Capture the cell that displays the provided text and extract its [X, Y] central coordinate. 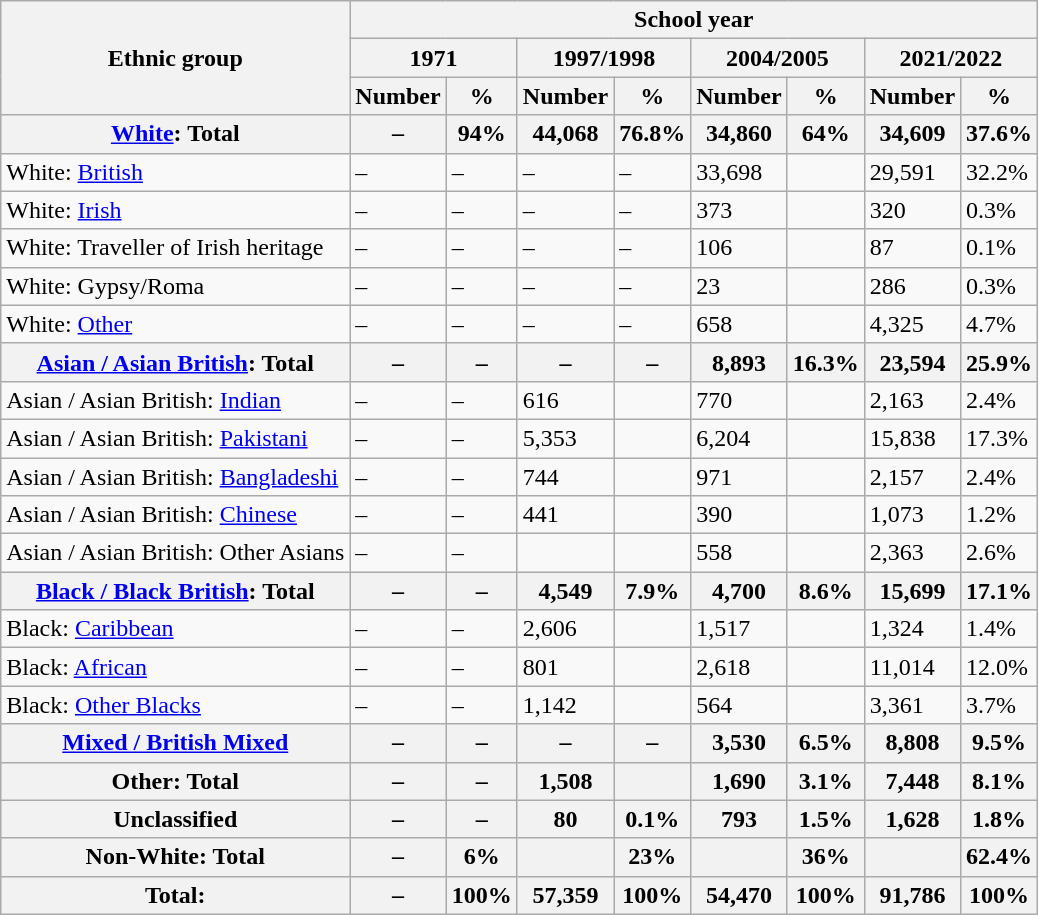
33,698 [739, 172]
2.6% [1000, 553]
4,549 [565, 591]
558 [739, 553]
1,690 [739, 781]
76.8% [652, 134]
Asian / Asian British: Pakistani [176, 438]
57,359 [565, 895]
White: Traveller of Irish heritage [176, 248]
36% [826, 857]
801 [565, 667]
2,157 [912, 477]
Black / Black British: Total [176, 591]
15,838 [912, 438]
658 [739, 324]
1,073 [912, 515]
Asian / Asian British: Total [176, 362]
2004/2005 [778, 58]
Non-White: Total [176, 857]
971 [739, 477]
87 [912, 248]
37.6% [1000, 134]
320 [912, 210]
11,014 [912, 667]
2,163 [912, 400]
1,142 [565, 705]
441 [565, 515]
Black: Other Blacks [176, 705]
106 [739, 248]
1,517 [739, 629]
2021/2022 [950, 58]
3.7% [1000, 705]
Total: [176, 895]
4.7% [1000, 324]
1.5% [826, 819]
Asian / Asian British: Chinese [176, 515]
White: Total [176, 134]
34,609 [912, 134]
286 [912, 286]
School year [694, 20]
1.4% [1000, 629]
9.5% [1000, 743]
1.8% [1000, 819]
2,618 [739, 667]
23% [652, 857]
Ethnic group [176, 58]
Black: Caribbean [176, 629]
15,699 [912, 591]
770 [739, 400]
25.9% [1000, 362]
1,508 [565, 781]
Asian / Asian British: Bangladeshi [176, 477]
7.9% [652, 591]
Other: Total [176, 781]
6,204 [739, 438]
616 [565, 400]
17.1% [1000, 591]
7,448 [912, 781]
3,361 [912, 705]
373 [739, 210]
4,325 [912, 324]
3.1% [826, 781]
564 [739, 705]
8,808 [912, 743]
44,068 [565, 134]
23 [739, 286]
94% [482, 134]
744 [565, 477]
2,363 [912, 553]
White: Gypsy/Roma [176, 286]
91,786 [912, 895]
Unclassified [176, 819]
1,324 [912, 629]
793 [739, 819]
Mixed / British Mixed [176, 743]
8,893 [739, 362]
29,591 [912, 172]
54,470 [739, 895]
32.2% [1000, 172]
1971 [434, 58]
3,530 [739, 743]
White: British [176, 172]
6.5% [826, 743]
4,700 [739, 591]
64% [826, 134]
8.6% [826, 591]
6% [482, 857]
62.4% [1000, 857]
17.3% [1000, 438]
1,628 [912, 819]
White: Other [176, 324]
2,606 [565, 629]
5,353 [565, 438]
390 [739, 515]
White: Irish [176, 210]
Asian / Asian British: Other Asians [176, 553]
16.3% [826, 362]
34,860 [739, 134]
1997/1998 [604, 58]
23,594 [912, 362]
Black: African [176, 667]
80 [565, 819]
8.1% [1000, 781]
Asian / Asian British: Indian [176, 400]
12.0% [1000, 667]
1.2% [1000, 515]
